Determine the (x, y) coordinate at the center of the cell enclosing the given text.  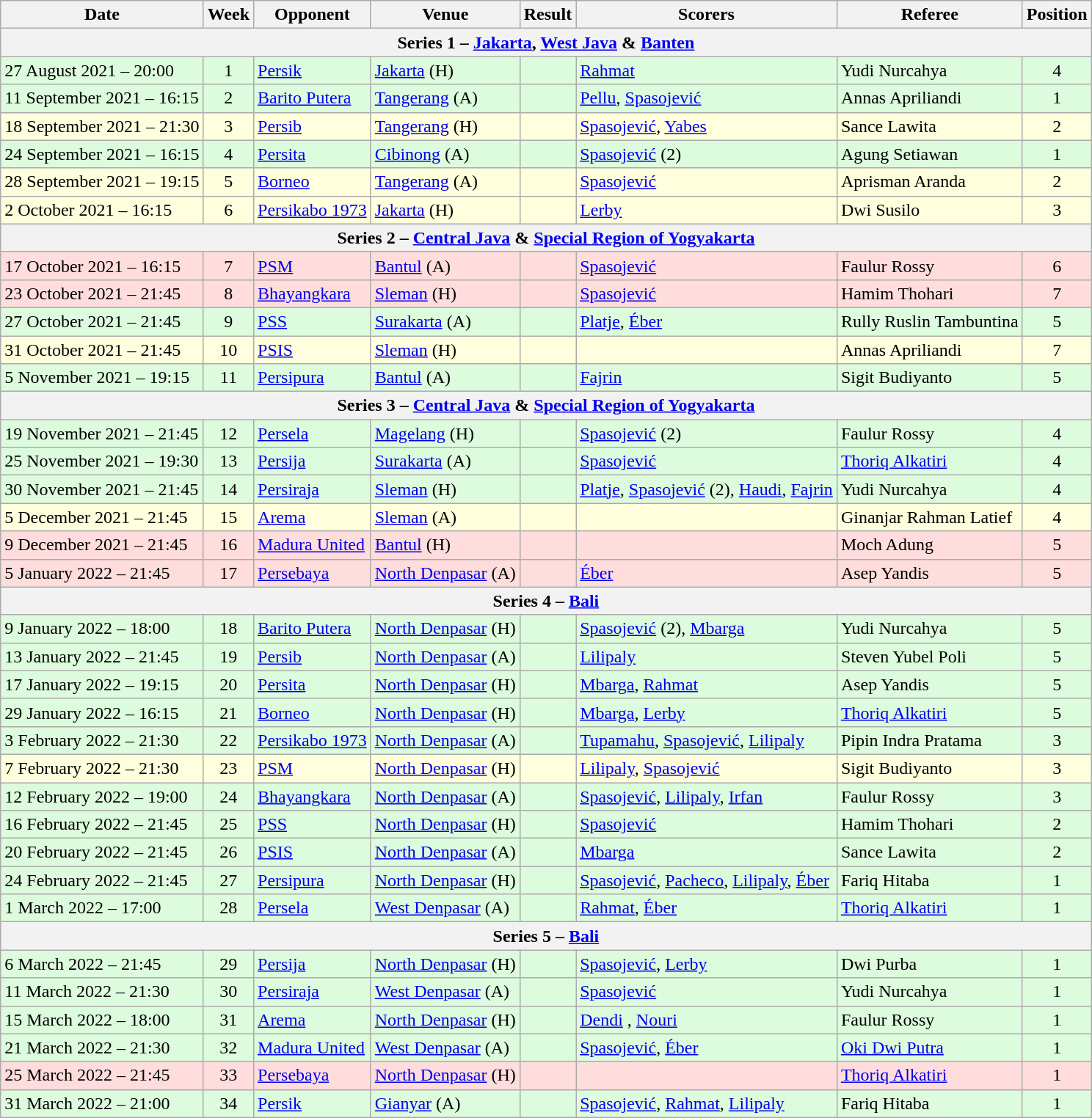
Lilipaly (707, 657)
Dwi Susilo (929, 210)
Scorers (707, 15)
Series 5 – Bali (546, 936)
Cibinong (A) (445, 154)
27 (228, 880)
9 (228, 321)
17 October 2021 – 16:15 (102, 266)
31 March 2022 – 21:00 (102, 1103)
Spasojević, Lerby (707, 964)
21 March 2022 – 21:30 (102, 1048)
Magelang (H) (445, 434)
9 December 2021 – 21:45 (102, 545)
Spasojević, Lilipaly, Irfan (707, 796)
Date (102, 15)
6 March 2022 – 21:45 (102, 964)
31 (228, 1020)
Tupamahu, Spasojević, Lilipaly (707, 740)
15 March 2022 – 18:00 (102, 1020)
Opponent (313, 15)
13 (228, 461)
Agung Setiawan (929, 154)
Week (228, 15)
16 February 2022 – 21:45 (102, 825)
31 October 2021 – 21:45 (102, 350)
Fajrin (707, 378)
14 (228, 489)
Rahmat, Éber (707, 908)
Spasojević (2), Mbarga (707, 629)
Bantul (H) (445, 545)
Series 1 – Jakarta, West Java & Banten (546, 43)
Series 2 – Central Java & Special Region of Yogyakarta (546, 238)
19 (228, 657)
20 (228, 684)
9 January 2022 – 18:00 (102, 629)
26 (228, 852)
Mbarga, Rahmat (707, 684)
3 February 2022 – 21:30 (102, 740)
12 (228, 434)
25 March 2022 – 21:45 (102, 1075)
24 September 2021 – 16:15 (102, 154)
Mbarga, Lerby (707, 712)
Pipin Indra Pratama (929, 740)
21 (228, 712)
Pellu, Spasojević (707, 98)
Dendi , Nouri (707, 1020)
Moch Adung (929, 545)
32 (228, 1048)
24 February 2022 – 21:45 (102, 880)
25 (228, 825)
Series 4 – Bali (546, 601)
27 October 2021 – 21:45 (102, 321)
Platje, Spasojević (2), Haudi, Fajrin (707, 489)
30 (228, 992)
24 (228, 796)
Platje, Éber (707, 321)
Spasojević, Yabes (707, 126)
Dwi Purba (929, 964)
Rahmat (707, 70)
Oki Dwi Putra (929, 1048)
8 (228, 293)
25 November 2021 – 19:30 (102, 461)
Lerby (707, 210)
13 January 2022 – 21:45 (102, 657)
17 January 2022 – 19:15 (102, 684)
10 (228, 350)
12 February 2022 – 19:00 (102, 796)
Result (547, 15)
29 January 2022 – 16:15 (102, 712)
Lilipaly, Spasojević (707, 768)
17 (228, 573)
20 February 2022 – 21:45 (102, 852)
1 March 2022 – 17:00 (102, 908)
Referee (929, 15)
11 March 2022 – 21:30 (102, 992)
15 (228, 517)
7 February 2022 – 21:30 (102, 768)
Spasojević, Éber (707, 1048)
5 November 2021 – 19:15 (102, 378)
16 (228, 545)
19 November 2021 – 21:45 (102, 434)
27 August 2021 – 20:00 (102, 70)
18 (228, 629)
Steven Yubel Poli (929, 657)
11 (228, 378)
28 September 2021 – 19:15 (102, 182)
Aprisman Aranda (929, 182)
Rully Ruslin Tambuntina (929, 321)
Sleman (A) (445, 517)
Series 3 – Central Java & Special Region of Yogyakarta (546, 406)
Ginanjar Rahman Latief (929, 517)
34 (228, 1103)
28 (228, 908)
23 (228, 768)
33 (228, 1075)
23 October 2021 – 21:45 (102, 293)
29 (228, 964)
Mbarga (707, 852)
11 September 2021 – 16:15 (102, 98)
Spasojević, Pacheco, Lilipaly, Éber (707, 880)
22 (228, 740)
Éber (707, 573)
5 January 2022 – 21:45 (102, 573)
5 December 2021 – 21:45 (102, 517)
2 October 2021 – 16:15 (102, 210)
Gianyar (A) (445, 1103)
18 September 2021 – 21:30 (102, 126)
30 November 2021 – 21:45 (102, 489)
Position (1057, 15)
Spasojević, Rahmat, Lilipaly (707, 1103)
Venue (445, 15)
Tangerang (H) (445, 126)
